Scan for the cell matching the given text and deliver its [x, y] coordinate at center. 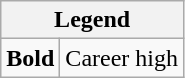
Bold [30, 58]
Legend [92, 20]
Career high [122, 58]
